Search for the cell housing the specified text and yield its (X, Y) center coordinate. 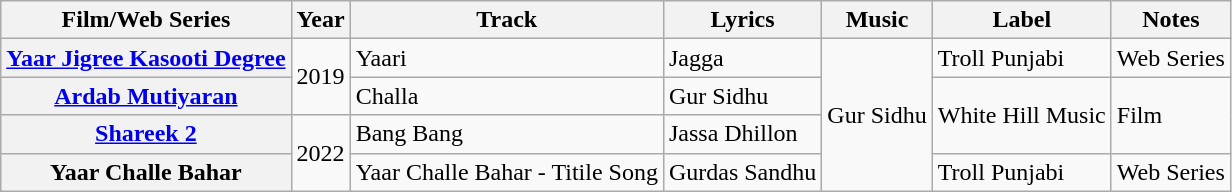
Jassa Dhillon (742, 134)
Notes (1170, 20)
Film (1170, 115)
Yaar Jigree Kasooti Degree (146, 58)
Jagga (742, 58)
Year (320, 20)
Ardab Mutiyaran (146, 96)
Shareek 2 (146, 134)
Challa (506, 96)
2022 (320, 153)
Film/Web Series (146, 20)
Track (506, 20)
Gurdas Sandhu (742, 172)
Music (877, 20)
Yaar Challe Bahar (146, 172)
Yaar Challe Bahar - Titile Song (506, 172)
Lyrics (742, 20)
Bang Bang (506, 134)
White Hill Music (1022, 115)
Label (1022, 20)
2019 (320, 77)
Yaari (506, 58)
